Return the [x, y] coordinate for the center point of the cell that contains the specified text.  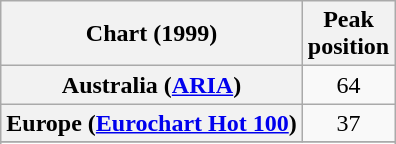
Europe (Eurochart Hot 100) [152, 123]
Australia (ARIA) [152, 85]
64 [348, 85]
Peakposition [348, 34]
Chart (1999) [152, 34]
37 [348, 123]
